Identify which cell holds the provided text, then report its (X, Y) central coordinate. 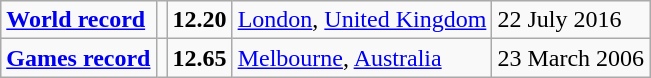
London, United Kingdom (362, 20)
12.20 (200, 20)
Games record (78, 58)
World record (78, 20)
23 March 2006 (571, 58)
12.65 (200, 58)
22 July 2016 (571, 20)
Melbourne, Australia (362, 58)
